Identify which cell holds the provided text, then report its [X, Y] central coordinate. 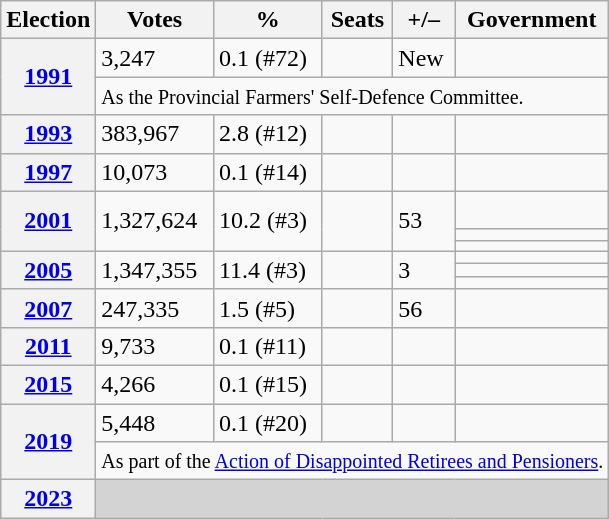
As the Provincial Farmers' Self-Defence Committee. [352, 96]
New [424, 58]
2019 [48, 442]
11.4 (#3) [268, 270]
2001 [48, 221]
+/– [424, 20]
0.1 (#11) [268, 346]
10.2 (#3) [268, 221]
5,448 [155, 423]
247,335 [155, 308]
4,266 [155, 384]
2007 [48, 308]
Seats [358, 20]
9,733 [155, 346]
1993 [48, 134]
0.1 (#15) [268, 384]
1,347,355 [155, 270]
2011 [48, 346]
1991 [48, 77]
2005 [48, 270]
3,247 [155, 58]
1,327,624 [155, 221]
Government [532, 20]
2015 [48, 384]
0.1 (#72) [268, 58]
% [268, 20]
As part of the Action of Disappointed Retirees and Pensioners. [352, 461]
Election [48, 20]
1.5 (#5) [268, 308]
Votes [155, 20]
56 [424, 308]
10,073 [155, 172]
2023 [48, 499]
383,967 [155, 134]
53 [424, 221]
3 [424, 270]
1997 [48, 172]
0.1 (#14) [268, 172]
0.1 (#20) [268, 423]
2.8 (#12) [268, 134]
